Locate the cell with the specified text and output its (x, y) center coordinate. 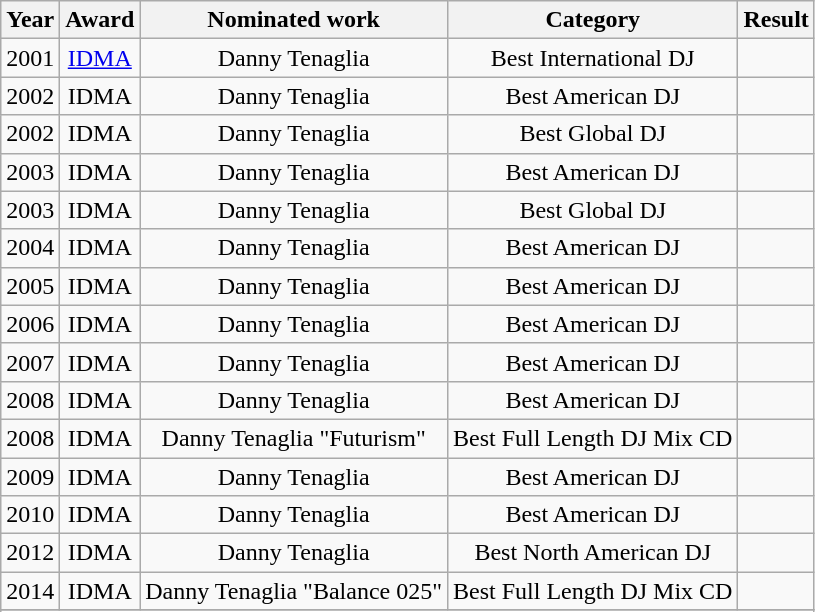
Best North American DJ (593, 553)
Category (593, 20)
2012 (30, 553)
2005 (30, 286)
Result (776, 20)
2007 (30, 362)
2010 (30, 515)
2009 (30, 477)
Year (30, 20)
2004 (30, 248)
2001 (30, 58)
Award (100, 20)
2006 (30, 324)
Danny Tenaglia "Futurism" (294, 438)
Nominated work (294, 20)
Danny Tenaglia "Balance 025" (294, 591)
Best International DJ (593, 58)
2014 (30, 591)
